Find where the given text appears and provide that cell's center as (X, Y) coordinate. 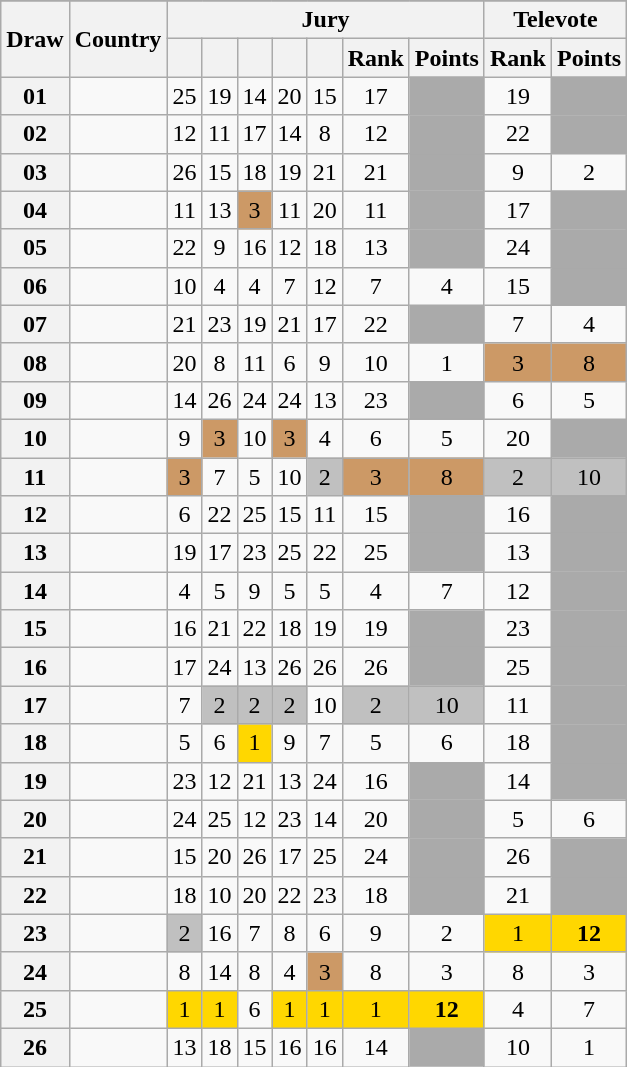
09 (35, 400)
Jury (326, 20)
05 (35, 248)
01 (35, 96)
02 (35, 134)
Draw (35, 39)
07 (35, 324)
06 (35, 286)
03 (35, 172)
08 (35, 362)
04 (35, 210)
Country (118, 39)
Televote (555, 20)
